Return [X, Y] of the center of cell containing provided text 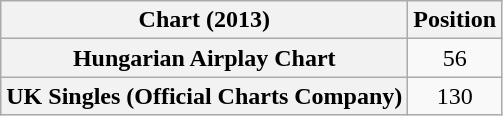
56 [455, 58]
Chart (2013) [204, 20]
UK Singles (Official Charts Company) [204, 96]
Hungarian Airplay Chart [204, 58]
130 [455, 96]
Position [455, 20]
